Scan for the cell matching the given text and deliver its [x, y] coordinate at center. 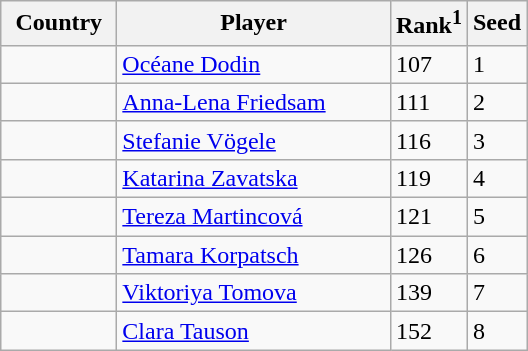
Anna-Lena Friedsam [254, 102]
116 [428, 140]
Clara Tauson [254, 331]
1 [496, 64]
139 [428, 293]
152 [428, 331]
Country [59, 24]
121 [428, 217]
Océane Dodin [254, 64]
Viktoriya Tomova [254, 293]
Seed [496, 24]
107 [428, 64]
Tereza Martincová [254, 217]
Katarina Zavatska [254, 178]
6 [496, 255]
126 [428, 255]
2 [496, 102]
7 [496, 293]
8 [496, 331]
119 [428, 178]
5 [496, 217]
111 [428, 102]
4 [496, 178]
Rank1 [428, 24]
Player [254, 24]
Stefanie Vögele [254, 140]
3 [496, 140]
Tamara Korpatsch [254, 255]
